Output the [X, Y] coordinate of the center of the cell containing the given text.  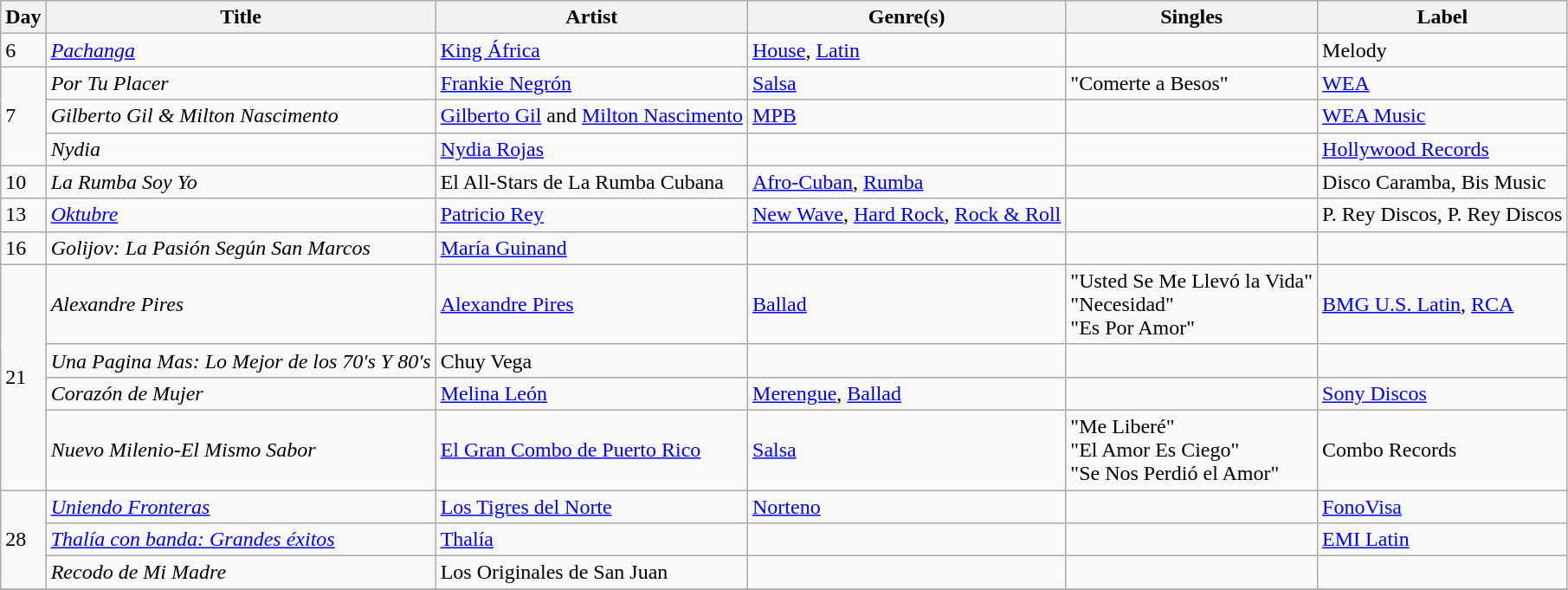
Artist [591, 17]
Combo Records [1442, 450]
Melina León [591, 393]
La Rumba Soy Yo [241, 182]
Ballad [907, 304]
New Wave, Hard Rock, Rock & Roll [907, 215]
Nuevo Milenio-El Mismo Sabor [241, 450]
FonoVisa [1442, 507]
Sony Discos [1442, 393]
Day [23, 17]
13 [23, 215]
Thalía con banda: Grandes éxitos [241, 540]
6 [23, 50]
WEA [1442, 83]
Genre(s) [907, 17]
Gilberto Gil and Milton Nascimento [591, 116]
Nydia Rojas [591, 149]
Disco Caramba, Bis Music [1442, 182]
María Guinand [591, 248]
House, Latin [907, 50]
P. Rey Discos, P. Rey Discos [1442, 215]
Los Tigres del Norte [591, 507]
EMI Latin [1442, 540]
28 [23, 540]
El Gran Combo de Puerto Rico [591, 450]
Corazón de Mujer [241, 393]
Chuy Vega [591, 360]
King África [591, 50]
Hollywood Records [1442, 149]
Una Pagina Mas: Lo Mejor de los 70's Y 80's [241, 360]
Singles [1191, 17]
Uniendo Fronteras [241, 507]
16 [23, 248]
10 [23, 182]
Gilberto Gil & Milton Nascimento [241, 116]
Norteno [907, 507]
"Me Liberé""El Amor Es Ciego""Se Nos Perdió el Amor" [1191, 450]
Frankie Negrón [591, 83]
Afro-Cuban, Rumba [907, 182]
Pachanga [241, 50]
Recodo de Mi Madre [241, 573]
Nydia [241, 149]
"Comerte a Besos" [1191, 83]
Los Originales de San Juan [591, 573]
Label [1442, 17]
Oktubre [241, 215]
El All-Stars de La Rumba Cubana [591, 182]
Por Tu Placer [241, 83]
Merengue, Ballad [907, 393]
Thalía [591, 540]
Golijov: La Pasión Según San Marcos [241, 248]
Patricio Rey [591, 215]
MPB [907, 116]
Title [241, 17]
21 [23, 377]
Melody [1442, 50]
BMG U.S. Latin, RCA [1442, 304]
7 [23, 116]
"Usted Se Me Llevó la Vida""Necesidad""Es Por Amor" [1191, 304]
WEA Music [1442, 116]
